Locate the cell with the specified text and output its (X, Y) center coordinate. 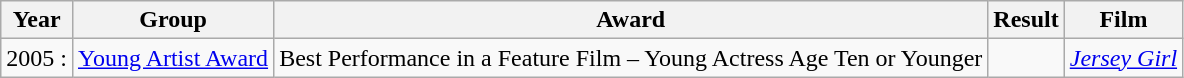
Group (172, 20)
Award (631, 20)
Year (37, 20)
2005 : (37, 58)
Best Performance in a Feature Film – Young Actress Age Ten or Younger (631, 58)
Film (1123, 20)
Young Artist Award (172, 58)
Jersey Girl (1123, 58)
Result (1026, 20)
